For the text-containing cell, return its midpoint in [X, Y] coordinate format. 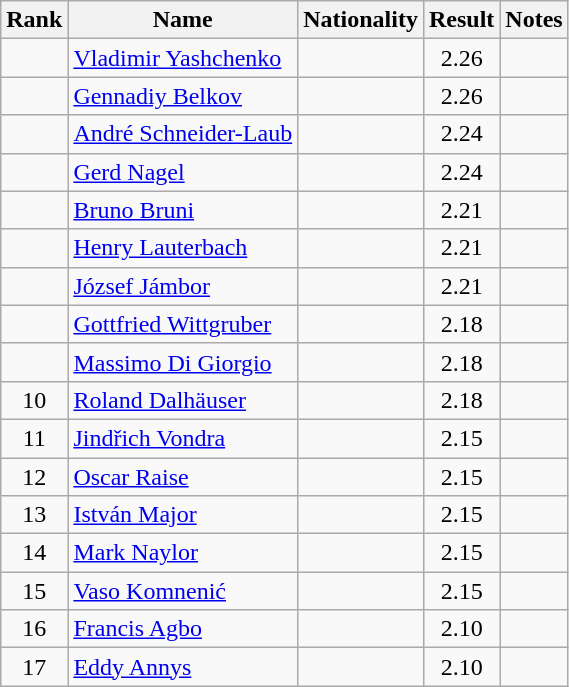
14 [34, 553]
Result [461, 20]
Gennadiy Belkov [183, 96]
15 [34, 591]
Roland Dalhäuser [183, 400]
12 [34, 477]
Vladimir Yashchenko [183, 58]
Francis Agbo [183, 629]
Nationality [361, 20]
Notes [534, 20]
13 [34, 515]
Rank [34, 20]
Jindřich Vondra [183, 438]
Mark Naylor [183, 553]
Gottfried Wittgruber [183, 324]
Eddy Annys [183, 667]
Name [183, 20]
André Schneider-Laub [183, 134]
István Major [183, 515]
Bruno Bruni [183, 210]
Vaso Komnenić [183, 591]
16 [34, 629]
Henry Lauterbach [183, 248]
Massimo Di Giorgio [183, 362]
17 [34, 667]
Oscar Raise [183, 477]
Gerd Nagel [183, 172]
10 [34, 400]
József Jámbor [183, 286]
11 [34, 438]
